Detect which cell encompasses the target text, then output its [X, Y] center coordinate. 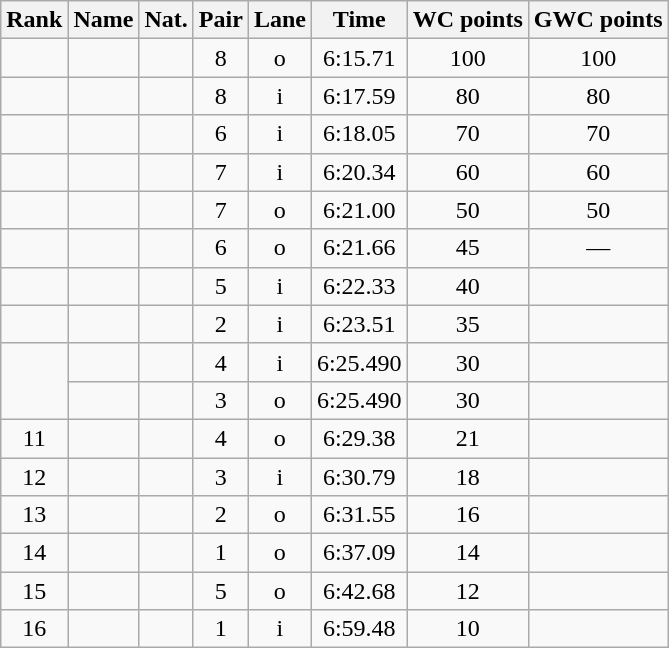
45 [468, 248]
GWC points [598, 20]
6:42.68 [359, 591]
11 [34, 438]
6:31.55 [359, 515]
6:30.79 [359, 477]
35 [468, 324]
Nat. [166, 20]
WC points [468, 20]
6:59.48 [359, 629]
21 [468, 438]
13 [34, 515]
— [598, 248]
Lane [280, 20]
Pair [220, 20]
10 [468, 629]
6:29.38 [359, 438]
6:22.33 [359, 286]
6:21.66 [359, 248]
18 [468, 477]
6:15.71 [359, 58]
40 [468, 286]
Rank [34, 20]
6:17.59 [359, 96]
6:37.09 [359, 553]
Time [359, 20]
6:23.51 [359, 324]
6:18.05 [359, 134]
6:21.00 [359, 210]
15 [34, 591]
Name [104, 20]
6:20.34 [359, 172]
